Output the (X, Y) coordinate of the center of the cell containing the given text.  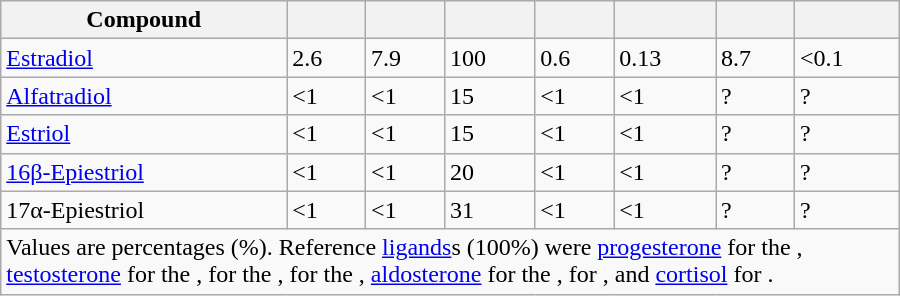
7.9 (406, 58)
Estradiol (144, 58)
Estriol (144, 134)
2.6 (326, 58)
20 (489, 172)
<0.1 (846, 58)
8.7 (756, 58)
17α-Epiestriol (144, 210)
31 (489, 210)
0.6 (574, 58)
0.13 (665, 58)
16β-Epiestriol (144, 172)
100 (489, 58)
Alfatradiol (144, 96)
Compound (144, 20)
